Find where the given text appears and provide that cell's center as [x, y] coordinate. 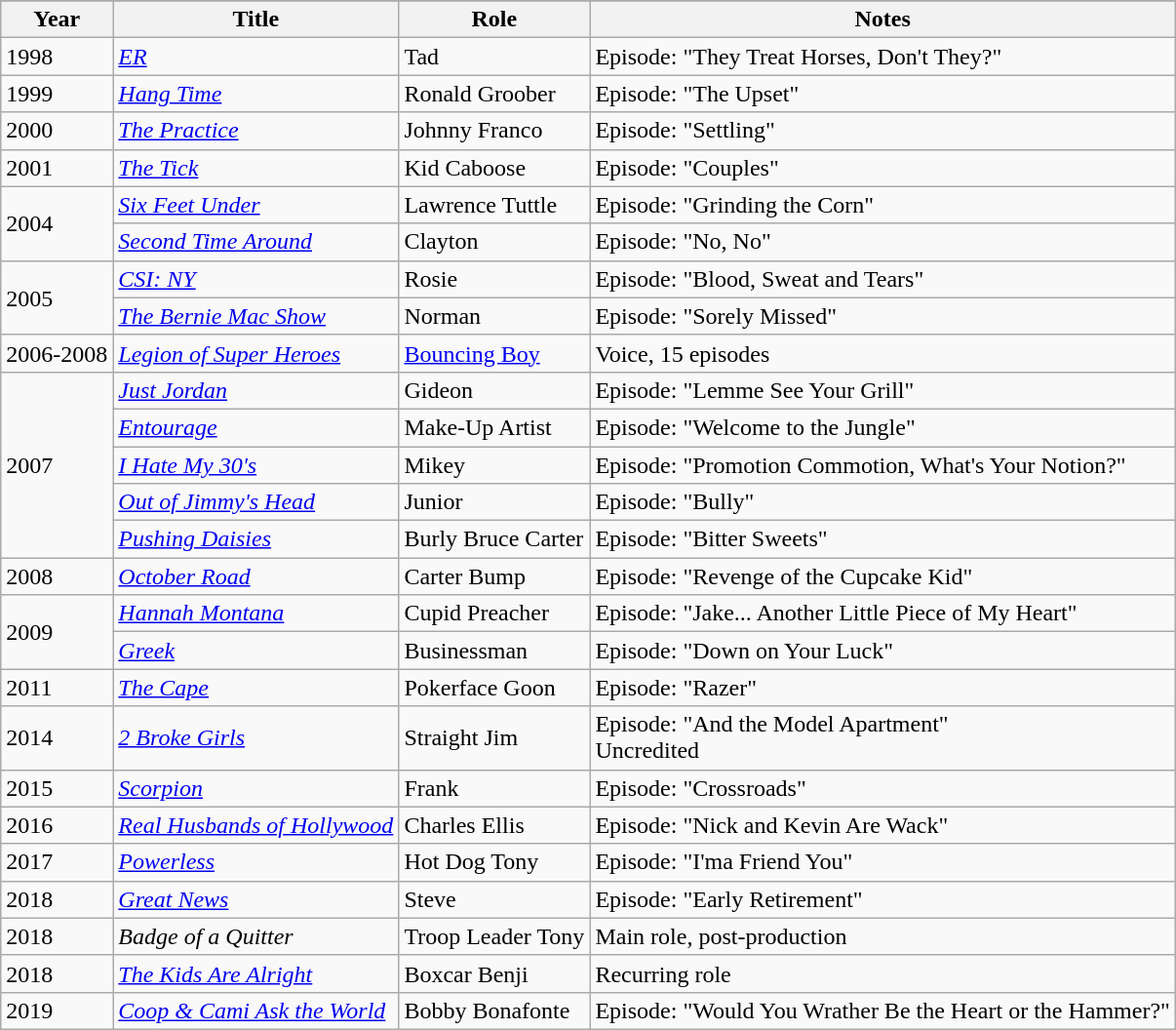
Episode: "Lemme See Your Grill" [883, 390]
Make-Up Artist [494, 427]
Powerless [255, 862]
Episode: "Razer" [883, 688]
2017 [57, 862]
Mikey [494, 465]
Pokerface Goon [494, 688]
Great News [255, 899]
The Cape [255, 688]
2007 [57, 464]
2000 [57, 131]
The Bernie Mac Show [255, 316]
The Tick [255, 168]
2001 [57, 168]
CSI: NY [255, 279]
Episode: "Bitter Sweets" [883, 539]
Role [494, 20]
Charles Ellis [494, 825]
2016 [57, 825]
I Hate My 30's [255, 465]
Businessman [494, 651]
2006-2008 [57, 353]
Cupid Preacher [494, 614]
Episode: "And the Model Apartment" Uncredited [883, 737]
Six Feet Under [255, 205]
Real Husbands of Hollywood [255, 825]
ER [255, 57]
2019 [57, 1010]
Episode: "Would You Wrather Be the Heart or the Hammer?" [883, 1010]
Out of Jimmy's Head [255, 502]
Title [255, 20]
2 Broke Girls [255, 737]
Entourage [255, 427]
Notes [883, 20]
The Kids Are Alright [255, 973]
Clayton [494, 242]
Recurring role [883, 973]
2009 [57, 632]
Pushing Daisies [255, 539]
Episode: "Early Retirement" [883, 899]
Burly Bruce Carter [494, 539]
Greek [255, 651]
Just Jordan [255, 390]
Bouncing Boy [494, 353]
Episode: "Nick and Kevin Are Wack" [883, 825]
Lawrence Tuttle [494, 205]
Carter Bump [494, 576]
Badge of a Quitter [255, 936]
Episode: "Blood, Sweat and Tears" [883, 279]
Main role, post-production [883, 936]
1999 [57, 94]
Episode: "Sorely Missed" [883, 316]
Boxcar Benji [494, 973]
The Practice [255, 131]
Voice, 15 episodes [883, 353]
Episode: "Couples" [883, 168]
Hannah Montana [255, 614]
Episode: "The Upset" [883, 94]
Troop Leader Tony [494, 936]
Episode: "Revenge of the Cupcake Kid" [883, 576]
1998 [57, 57]
Junior [494, 502]
Norman [494, 316]
Episode: "Crossroads" [883, 788]
Second Time Around [255, 242]
Scorpion [255, 788]
Kid Caboose [494, 168]
Bobby Bonafonte [494, 1010]
Episode: "Down on Your Luck" [883, 651]
2004 [57, 223]
Episode: "Welcome to the Jungle" [883, 427]
Episode: "No, No" [883, 242]
Episode: "Promotion Commotion, What's Your Notion?" [883, 465]
Hang Time [255, 94]
Episode: "I'ma Friend You" [883, 862]
Episode: "They Treat Horses, Don't They?" [883, 57]
Tad [494, 57]
Ronald Groober [494, 94]
Legion of Super Heroes [255, 353]
Episode: "Bully" [883, 502]
Steve [494, 899]
Straight Jim [494, 737]
Year [57, 20]
Rosie [494, 279]
2011 [57, 688]
Episode: "Jake... Another Little Piece of My Heart" [883, 614]
Johnny Franco [494, 131]
2005 [57, 297]
Coop & Cami Ask the World [255, 1010]
Gideon [494, 390]
Episode: "Grinding the Corn" [883, 205]
Episode: "Settling" [883, 131]
Frank [494, 788]
October Road [255, 576]
2014 [57, 737]
2015 [57, 788]
Hot Dog Tony [494, 862]
2008 [57, 576]
